Identify which cell holds the provided text, then report its [X, Y] central coordinate. 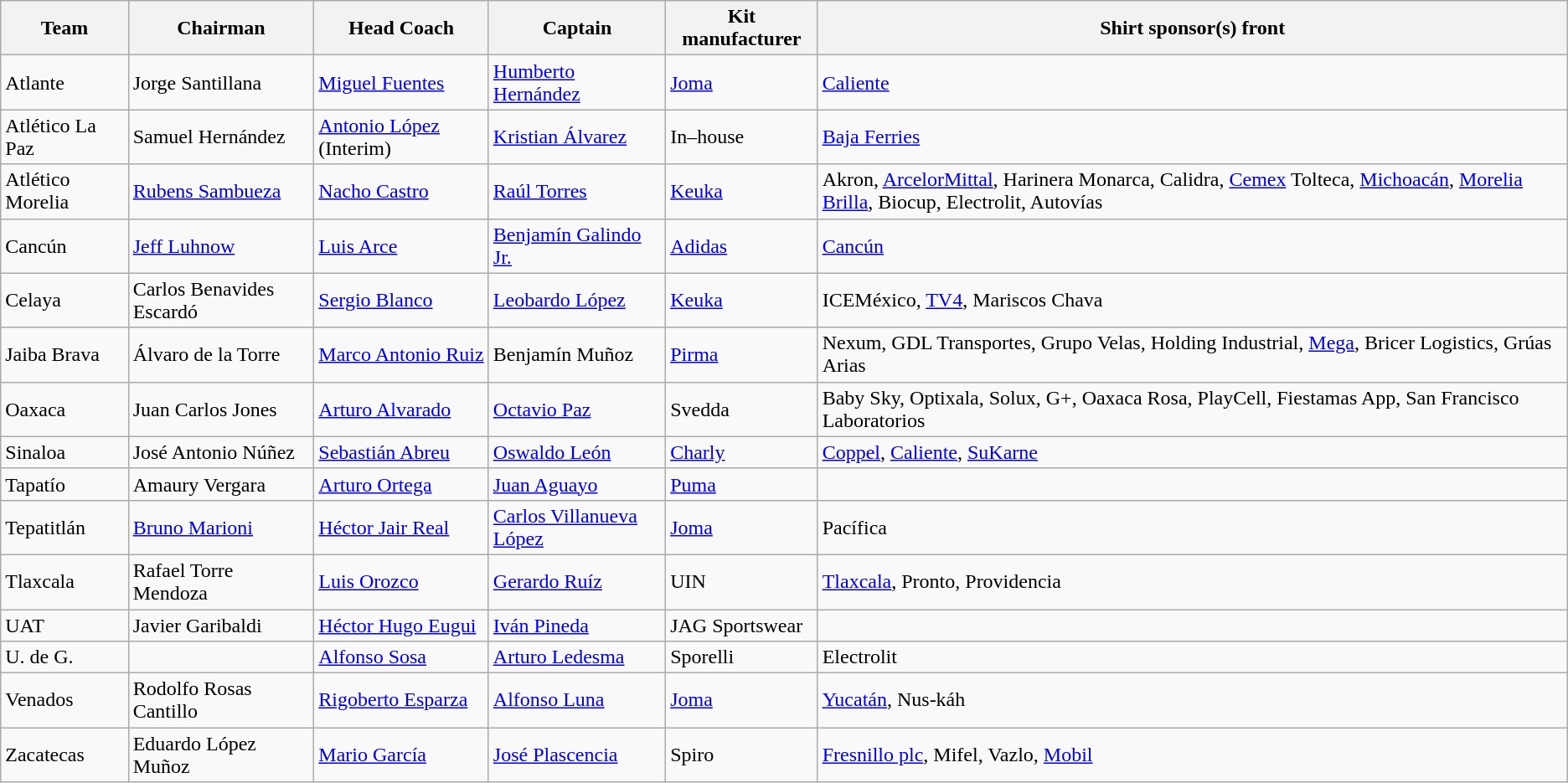
Baja Ferries [1193, 137]
UIN [742, 581]
Rodolfo Rosas Cantillo [221, 700]
Alfonso Luna [576, 700]
Captain [576, 28]
Juan Carlos Jones [221, 409]
Antonio López (Interim) [401, 137]
Caliente [1193, 82]
Puma [742, 484]
Tepatitlán [64, 528]
Jorge Santillana [221, 82]
Héctor Jair Real [401, 528]
Fresnillo plc, Mifel, Vazlo, Mobil [1193, 755]
Chairman [221, 28]
Oswaldo León [576, 452]
Celaya [64, 300]
Charly [742, 452]
Álvaro de la Torre [221, 355]
Bruno Marioni [221, 528]
Atlético Morelia [64, 191]
Benjamín Galindo Jr. [576, 246]
Team [64, 28]
Rigoberto Esparza [401, 700]
Shirt sponsor(s) front [1193, 28]
Gerardo Ruíz [576, 581]
Coppel, Caliente, SuKarne [1193, 452]
Adidas [742, 246]
Tlaxcala [64, 581]
Iván Pineda [576, 626]
Amaury Vergara [221, 484]
Pirma [742, 355]
Nexum, GDL Transportes, Grupo Velas, Holding Industrial, Mega, Bricer Logistics, Grúas Arias [1193, 355]
Juan Aguayo [576, 484]
Pacífica [1193, 528]
Sergio Blanco [401, 300]
Jaiba Brava [64, 355]
Luis Arce [401, 246]
Arturo Alvarado [401, 409]
Miguel Fuentes [401, 82]
Sporelli [742, 657]
Yucatán, Nus-káh [1193, 700]
Sebastián Abreu [401, 452]
Samuel Hernández [221, 137]
José Antonio Núñez [221, 452]
Kit manufacturer [742, 28]
Luis Orozco [401, 581]
Humberto Hernández [576, 82]
Raúl Torres [576, 191]
Octavio Paz [576, 409]
Sinaloa [64, 452]
Nacho Castro [401, 191]
Tapatío [64, 484]
Head Coach [401, 28]
Héctor Hugo Eugui [401, 626]
Atlético La Paz [64, 137]
U. de G. [64, 657]
Atlante [64, 82]
José Plascencia [576, 755]
Zacatecas [64, 755]
Arturo Ledesma [576, 657]
ICEMéxico, TV4, Mariscos Chava [1193, 300]
Kristian Álvarez [576, 137]
Venados [64, 700]
Eduardo López Muñoz [221, 755]
Spiro [742, 755]
Jeff Luhnow [221, 246]
Rubens Sambueza [221, 191]
Rafael Torre Mendoza [221, 581]
Mario García [401, 755]
Tlaxcala, Pronto, Providencia [1193, 581]
Javier Garibaldi [221, 626]
Marco Antonio Ruiz [401, 355]
Electrolit [1193, 657]
Akron, ArcelorMittal, Harinera Monarca, Calidra, Cemex Tolteca, Michoacán, Morelia Brilla, Biocup, Electrolit, Autovías [1193, 191]
Benjamín Muñoz [576, 355]
Carlos Benavides Escardó [221, 300]
Arturo Ortega [401, 484]
JAG Sportswear [742, 626]
Svedda [742, 409]
Leobardo López [576, 300]
Carlos Villanueva López [576, 528]
In–house [742, 137]
Oaxaca [64, 409]
Baby Sky, Optixala, Solux, G+, Oaxaca Rosa, PlayCell, Fiestamas App, San Francisco Laboratorios [1193, 409]
Alfonso Sosa [401, 657]
UAT [64, 626]
